Determine the [x, y] coordinate at the center of the cell enclosing the given text.  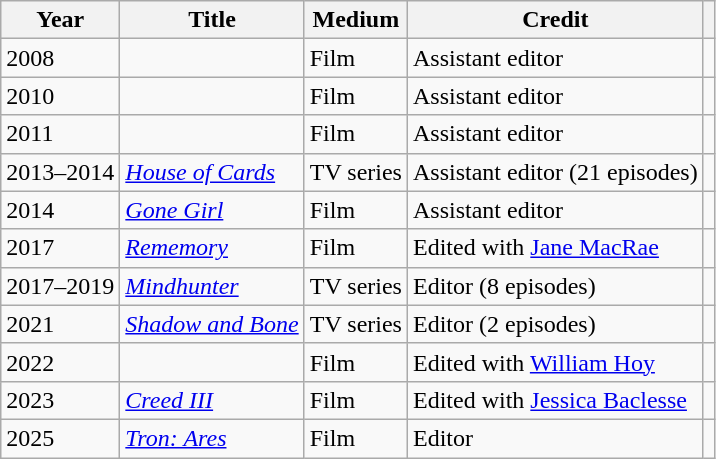
2013–2014 [60, 172]
2025 [60, 438]
Title [212, 20]
Editor (8 episodes) [555, 286]
Editor [555, 438]
2010 [60, 96]
2022 [60, 362]
Rememory [212, 248]
Gone Girl [212, 210]
2008 [60, 58]
2011 [60, 134]
Medium [356, 20]
Creed III [212, 400]
Editor (2 episodes) [555, 324]
2023 [60, 400]
House of Cards [212, 172]
Assistant editor (21 episodes) [555, 172]
Credit [555, 20]
Year [60, 20]
2014 [60, 210]
Tron: Ares [212, 438]
2017 [60, 248]
Edited with William Hoy [555, 362]
Edited with Jessica Baclesse [555, 400]
2021 [60, 324]
2017–2019 [60, 286]
Edited with Jane MacRae [555, 248]
Shadow and Bone [212, 324]
Mindhunter [212, 286]
